Pinpoint the cell where the given text exists, returning its (x, y) midpoint coordinate. 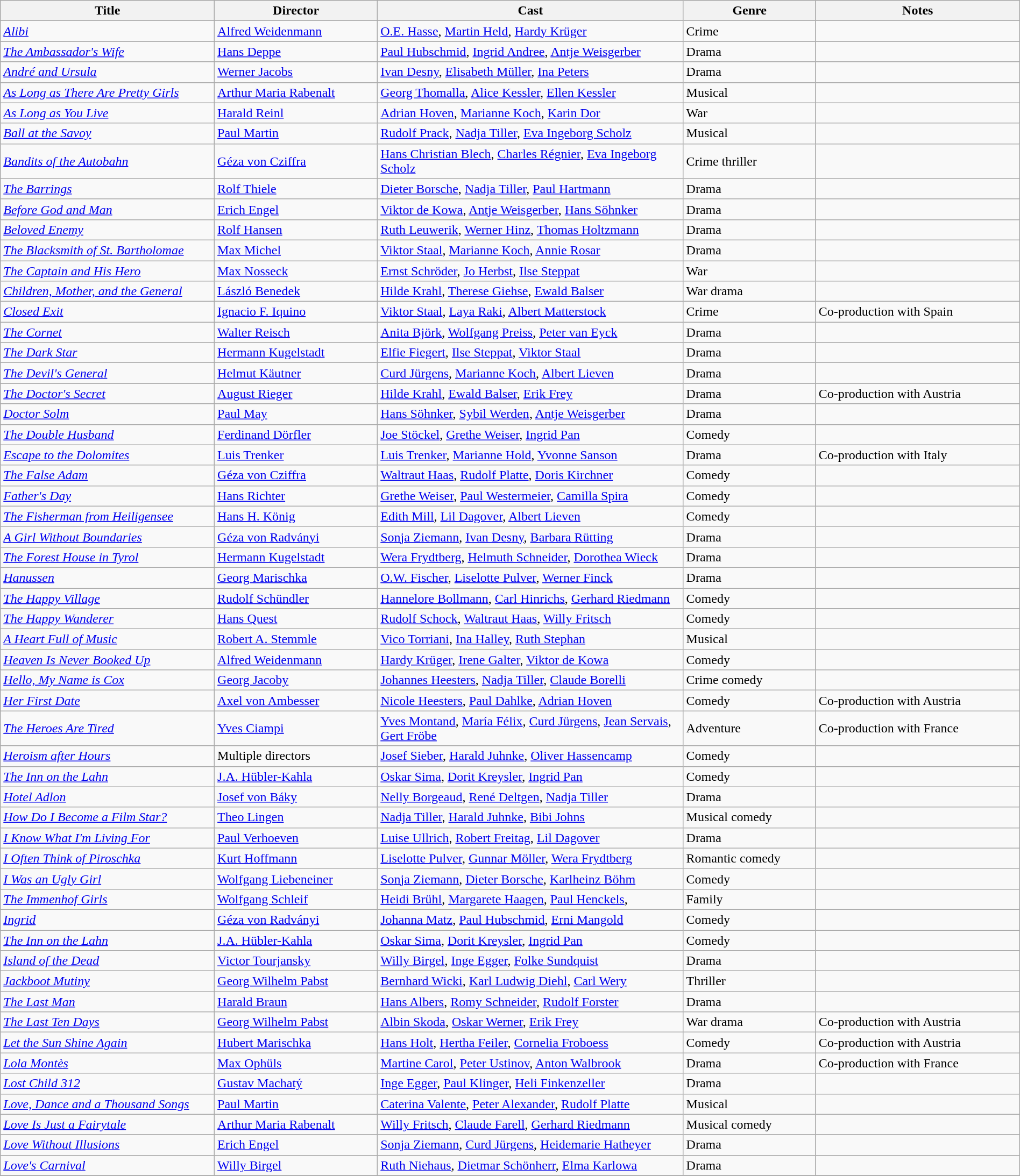
Willy Birgel (296, 1165)
Co-production with Italy (918, 455)
Hans Christian Blech, Charles Régnier, Eva Ingeborg Scholz (530, 161)
The Double Husband (108, 434)
Joe Stöckel, Grethe Weiser, Ingrid Pan (530, 434)
Viktor Staal, Laya Raki, Albert Matterstock (530, 312)
How Do I Become a Film Star? (108, 817)
Rudolf Schündler (296, 598)
Werner Jacobs (296, 72)
Ernst Schröder, Jo Herbst, Ilse Steppat (530, 270)
László Benedek (296, 291)
Max Ophüls (296, 1063)
Georg Jacoby (296, 680)
The Blacksmith of St. Bartholomae (108, 250)
Kurt Hoffmann (296, 858)
Thriller (749, 981)
Luis Trenker (296, 455)
Yves Montand, María Félix, Curd Jürgens, Jean Servais, Gert Fröbe (530, 728)
Liselotte Pulver, Gunnar Möller, Wera Frydtberg (530, 858)
Robert A. Stemmle (296, 639)
Viktor de Kowa, Antje Weisgerber, Hans Söhnker (530, 209)
The Doctor's Secret (108, 394)
Love Without Illusions (108, 1145)
A Heart Full of Music (108, 639)
Crime comedy (749, 680)
Adventure (749, 728)
As Long as There Are Pretty Girls (108, 92)
Harald Reinl (296, 113)
Before God and Man (108, 209)
Escape to the Dolomites (108, 455)
I Often Think of Piroschka (108, 858)
Hans Albers, Romy Schneider, Rudolf Forster (530, 1002)
Hannelore Bollmann, Carl Hinrichs, Gerhard Riedmann (530, 598)
Dieter Borsche, Nadja Tiller, Paul Hartmann (530, 189)
Willy Birgel, Inge Egger, Folke Sundquist (530, 961)
Sonja Ziemann, Dieter Borsche, Karlheinz Böhm (530, 879)
Love, Dance and a Thousand Songs (108, 1104)
Johannes Heesters, Nadja Tiller, Claude Borelli (530, 680)
André and Ursula (108, 72)
Father's Day (108, 496)
Let the Sun Shine Again (108, 1043)
The Happy Wanderer (108, 619)
The Forest House in Tyrol (108, 557)
Romantic comedy (749, 858)
Children, Mother, and the General (108, 291)
Axel von Ambesser (296, 701)
The Captain and His Hero (108, 270)
Martine Carol, Peter Ustinov, Anton Walbrook (530, 1063)
Josef Sieber, Harald Juhnke, Oliver Hassencamp (530, 756)
Max Nosseck (296, 270)
The Last Man (108, 1002)
As Long as You Live (108, 113)
Viktor Staal, Marianne Koch, Annie Rosar (530, 250)
Ball at the Savoy (108, 133)
Hilde Krahl, Therese Giehse, Ewald Balser (530, 291)
Lost Child 312 (108, 1084)
Nelly Borgeaud, René Deltgen, Nadja Tiller (530, 797)
Hotel Adlon (108, 797)
Ignacio F. Iquino (296, 312)
Notes (918, 11)
Waltraut Haas, Rudolf Platte, Doris Kirchner (530, 475)
Director (296, 11)
Closed Exit (108, 312)
Inge Egger, Paul Klinger, Heli Finkenzeller (530, 1084)
The Barrings (108, 189)
Josef von Báky (296, 797)
Genre (749, 11)
The Dark Star (108, 353)
Nadja Tiller, Harald Juhnke, Bibi Johns (530, 817)
Wolfgang Schleif (296, 899)
Hubert Marischka (296, 1043)
Wolfgang Liebeneiner (296, 879)
Family (749, 899)
Beloved Enemy (108, 230)
The Cornet (108, 332)
Victor Tourjansky (296, 961)
Hardy Krüger, Irene Galter, Viktor de Kowa (530, 660)
Nicole Heesters, Paul Dahlke, Adrian Hoven (530, 701)
Georg Marischka (296, 578)
Ivan Desny, Elisabeth Müller, Ina Peters (530, 72)
Hello, My Name is Cox (108, 680)
Luise Ullrich, Robert Freitag, Lil Dagover (530, 838)
Paul Hubschmid, Ingrid Andree, Antje Weisgerber (530, 52)
Anita Björk, Wolfgang Preiss, Peter van Eyck (530, 332)
The Last Ten Days (108, 1022)
The Immenhof Girls (108, 899)
Co-production with Spain (918, 312)
O.W. Fischer, Liselotte Pulver, Werner Finck (530, 578)
Sonja Ziemann, Ivan Desny, Barbara Rütting (530, 537)
Luis Trenker, Marianne Hold, Yvonne Sanson (530, 455)
A Girl Without Boundaries (108, 537)
Vico Torriani, Ina Halley, Ruth Stephan (530, 639)
Heroism after Hours (108, 756)
Adrian Hoven, Marianne Koch, Karin Dor (530, 113)
Rolf Hansen (296, 230)
Paul Verhoeven (296, 838)
Love's Carnival (108, 1165)
The Devil's General (108, 373)
Love Is Just a Fairytale (108, 1124)
Yves Ciampi (296, 728)
The Fisherman from Heiligensee (108, 516)
Caterina Valente, Peter Alexander, Rudolf Platte (530, 1104)
Albin Skoda, Oskar Werner, Erik Frey (530, 1022)
Georg Thomalla, Alice Kessler, Ellen Kessler (530, 92)
Hans Holt, Hertha Feiler, Cornelia Froboess (530, 1043)
Hilde Krahl, Ewald Balser, Erik Frey (530, 394)
Ruth Leuwerik, Werner Hinz, Thomas Holtzmann (530, 230)
Ingrid (108, 920)
Her First Date (108, 701)
The Heroes Are Tired (108, 728)
Johanna Matz, Paul Hubschmid, Erni Mangold (530, 920)
Jackboot Mutiny (108, 981)
Hans Deppe (296, 52)
Multiple directors (296, 756)
Paul May (296, 414)
The Ambassador's Wife (108, 52)
Grethe Weiser, Paul Westermeier, Camilla Spira (530, 496)
Crime thriller (749, 161)
Elfie Fiegert, Ilse Steppat, Viktor Staal (530, 353)
Theo Lingen (296, 817)
Heidi Brühl, Margarete Haagen, Paul Henckels, (530, 899)
Hanussen (108, 578)
Doctor Solm (108, 414)
Hans H. König (296, 516)
Walter Reisch (296, 332)
The Happy Village (108, 598)
O.E. Hasse, Martin Held, Hardy Krüger (530, 31)
I Know What I'm Living For (108, 838)
Sonja Ziemann, Curd Jürgens, Heidemarie Hatheyer (530, 1145)
Willy Fritsch, Claude Farell, Gerhard Riedmann (530, 1124)
Bandits of the Autobahn (108, 161)
Bernhard Wicki, Karl Ludwig Diehl, Carl Wery (530, 981)
Hans Söhnker, Sybil Werden, Antje Weisgerber (530, 414)
Edith Mill, Lil Dagover, Albert Lieven (530, 516)
Wera Frydtberg, Helmuth Schneider, Dorothea Wieck (530, 557)
Island of the Dead (108, 961)
Harald Braun (296, 1002)
August Rieger (296, 394)
Hans Richter (296, 496)
Helmut Käutner (296, 373)
Rolf Thiele (296, 189)
Gustav Machatý (296, 1084)
Lola Montès (108, 1063)
The False Adam (108, 475)
Ferdinand Dörfler (296, 434)
Rudolf Prack, Nadja Tiller, Eva Ingeborg Scholz (530, 133)
Alibi (108, 31)
Heaven Is Never Booked Up (108, 660)
Hans Quest (296, 619)
Ruth Niehaus, Dietmar Schönherr, Elma Karlowa (530, 1165)
Title (108, 11)
I Was an Ugly Girl (108, 879)
Cast (530, 11)
Rudolf Schock, Waltraut Haas, Willy Fritsch (530, 619)
Curd Jürgens, Marianne Koch, Albert Lieven (530, 373)
Max Michel (296, 250)
